Search for the cell housing the specified text and yield its [X, Y] center coordinate. 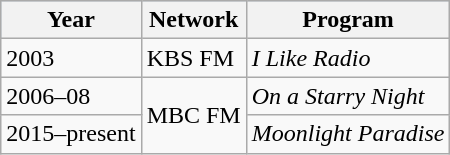
Program [348, 20]
MBC FM [194, 115]
2003 [71, 58]
Network [194, 20]
KBS FM [194, 58]
Moonlight Paradise [348, 134]
On a Starry Night [348, 96]
Year [71, 20]
2015–present [71, 134]
I Like Radio [348, 58]
2006–08 [71, 96]
